Determine the (X, Y) coordinate at the center of the cell enclosing the given text.  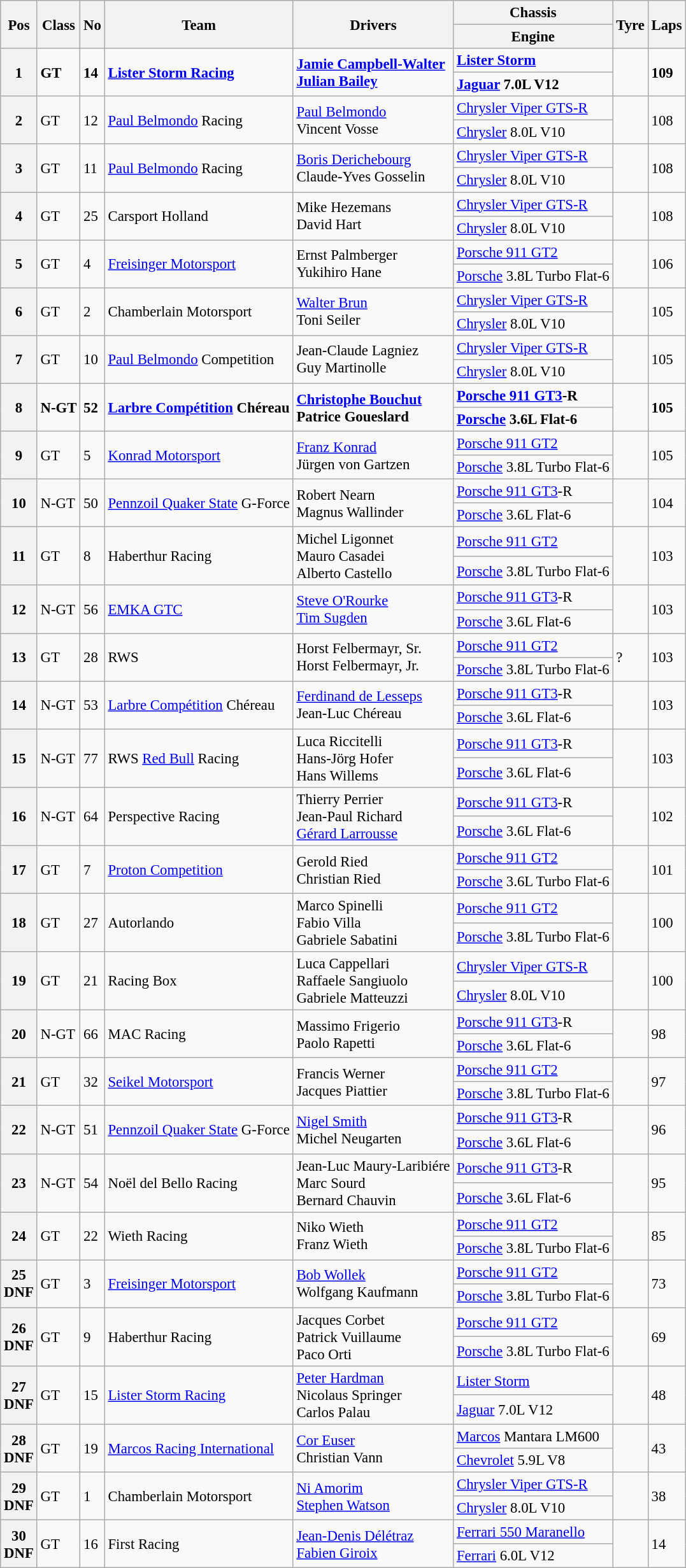
Luca Cappellari Raffaele Sangiuolo Gabriele Matteuzzi (373, 981)
56 (92, 610)
Chassis (533, 13)
38 (666, 1496)
Team (199, 24)
RWS (199, 657)
25DNF (19, 1283)
Steve O'Rourke Tim Sugden (373, 610)
Marco Spinelli Fabio Villa Gabriele Sabatini (373, 923)
28 (92, 657)
Porsche 3.6L Turbo Flat-6 (533, 882)
Thierry Perrier Jean-Paul Richard Gérard Larrousse (373, 817)
30DNF (19, 1544)
28DNF (19, 1448)
Laps (666, 24)
Ferdinand de Lesseps Jean-Luc Chéreau (373, 705)
Peter Hardman Nicolaus Springer Carlos Palau (373, 1395)
64 (92, 817)
Tyre (631, 24)
Carsport Holland (199, 216)
EMKA GTC (199, 610)
97 (666, 1082)
Engine (533, 37)
17 (19, 870)
102 (666, 817)
Christophe Bouchut Patrice Goueslard (373, 407)
73 (666, 1283)
101 (666, 870)
Ferrari 550 Maranello (533, 1532)
106 (666, 264)
Paul Belmondo Vincent Vosse (373, 120)
27DNF (19, 1395)
Perspective Racing (199, 817)
20 (19, 1034)
MAC Racing (199, 1034)
Paul Belmondo Competition (199, 359)
96 (666, 1129)
18 (19, 923)
Robert Nearn Magnus Wallinder (373, 503)
Jean-Denis Délétraz Fabien Giroix (373, 1544)
Francis Werner Jacques Piattier (373, 1082)
48 (666, 1395)
13 (19, 657)
77 (92, 758)
43 (666, 1448)
Nigel Smith Michel Neugarten (373, 1129)
Ferrari 6.0L V12 (533, 1556)
Wieth Racing (199, 1236)
95 (666, 1183)
66 (92, 1034)
No (92, 24)
Seikel Motorsport (199, 1082)
6 (19, 312)
Gerold Ried Christian Ried (373, 870)
Marcos Racing International (199, 1448)
RWS Red Bull Racing (199, 758)
Walter Brun Toni Seiler (373, 312)
Chevrolet 5.9L V8 (533, 1460)
26DNF (19, 1337)
Boris Derichebourg Claude-Yves Gosselin (373, 168)
25 (92, 216)
104 (666, 503)
? (631, 657)
Jean-Luc Maury-Laribiére Marc Sourd Bernard Chauvin (373, 1183)
85 (666, 1236)
Niko Wieth Franz Wieth (373, 1236)
Mike Hezemans David Hart (373, 216)
Autorlando (199, 923)
Class (59, 24)
32 (92, 1082)
69 (666, 1337)
29DNF (19, 1496)
53 (92, 705)
Franz Konrad Jürgen von Gartzen (373, 456)
Ni Amorim Stephen Watson (373, 1496)
Massimo Frigerio Paolo Rapetti (373, 1034)
Jean-Claude Lagniez Guy Martinolle (373, 359)
Luca Riccitelli Hans-Jörg Hofer Hans Willems (373, 758)
Cor Euser Christian Vann (373, 1448)
Marcos Mantara LM600 (533, 1436)
Pos (19, 24)
52 (92, 407)
Drivers (373, 24)
Proton Competition (199, 870)
Jacques Corbet Patrick Vuillaume Paco Orti (373, 1337)
Konrad Motorsport (199, 456)
First Racing (199, 1544)
Bob Wollek Wolfgang Kaufmann (373, 1283)
Noël del Bello Racing (199, 1183)
27 (92, 923)
50 (92, 503)
Racing Box (199, 981)
23 (19, 1183)
54 (92, 1183)
51 (92, 1129)
98 (666, 1034)
109 (666, 73)
Michel Ligonnet Mauro Casadei Alberto Castello (373, 556)
Jamie Campbell-Walter Julian Bailey (373, 73)
Horst Felbermayr, Sr. Horst Felbermayr, Jr. (373, 657)
Ernst Palmberger Yukihiro Hane (373, 264)
24 (19, 1236)
